Return (X, Y) of the center of cell containing provided text 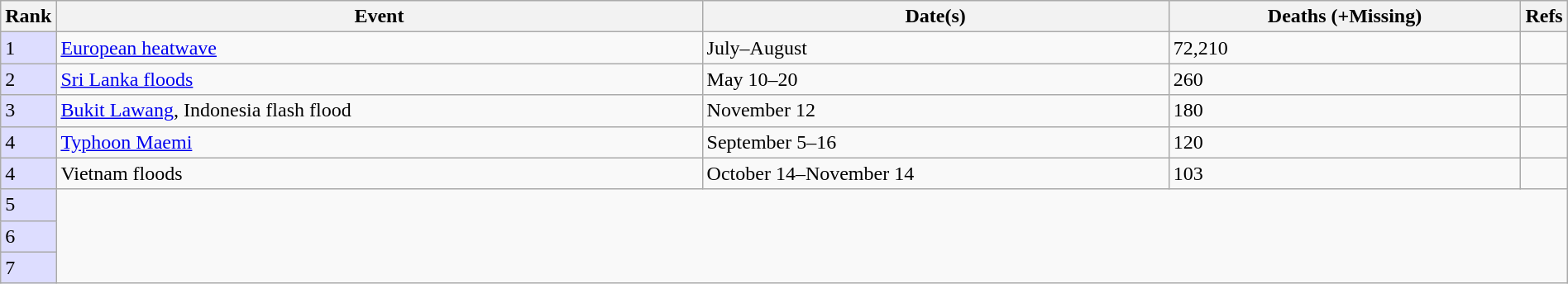
2 (28, 79)
September 5–16 (935, 142)
180 (1345, 111)
Event (379, 17)
November 12 (935, 111)
72,210 (1345, 48)
7 (28, 267)
Vietnam floods (379, 173)
3 (28, 111)
6 (28, 236)
Refs (1544, 17)
July–August (935, 48)
European heatwave (379, 48)
Sri Lanka floods (379, 79)
Date(s) (935, 17)
Bukit Lawang, Indonesia flash flood (379, 111)
103 (1345, 173)
Deaths (+Missing) (1345, 17)
October 14–November 14 (935, 173)
260 (1345, 79)
May 10–20 (935, 79)
5 (28, 205)
Typhoon Maemi (379, 142)
Rank (28, 17)
1 (28, 48)
120 (1345, 142)
